For the text-containing cell, return its midpoint in (x, y) coordinate format. 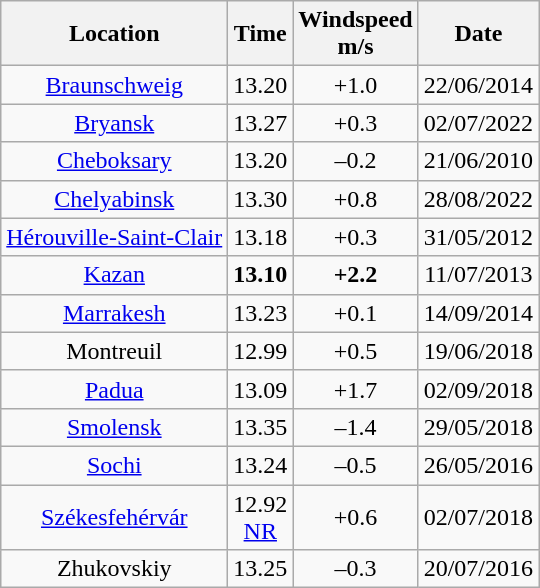
28/08/2022 (478, 199)
14/09/2014 (478, 313)
13.23 (260, 313)
Windspeedm/s (356, 34)
Székesfehérvár (114, 516)
Smolensk (114, 427)
Sochi (114, 465)
Padua (114, 389)
–0.3 (356, 569)
13.30 (260, 199)
02/09/2018 (478, 389)
13.27 (260, 123)
29/05/2018 (478, 427)
Marrakesh (114, 313)
+0.5 (356, 351)
+0.6 (356, 516)
12.99 (260, 351)
+0.8 (356, 199)
Location (114, 34)
–1.4 (356, 427)
13.35 (260, 427)
Zhukovskiy (114, 569)
Cheboksary (114, 161)
31/05/2012 (478, 237)
02/07/2018 (478, 516)
+2.2 (356, 275)
+1.0 (356, 85)
19/06/2018 (478, 351)
13.25 (260, 569)
13.09 (260, 389)
11/07/2013 (478, 275)
13.24 (260, 465)
Chelyabinsk (114, 199)
13.18 (260, 237)
13.10 (260, 275)
Braunschweig (114, 85)
Montreuil (114, 351)
12.92NR (260, 516)
Bryansk (114, 123)
+0.1 (356, 313)
Time (260, 34)
21/06/2010 (478, 161)
–0.5 (356, 465)
02/07/2022 (478, 123)
Date (478, 34)
Hérouville-Saint-Clair (114, 237)
Kazan (114, 275)
+1.7 (356, 389)
20/07/2016 (478, 569)
26/05/2016 (478, 465)
22/06/2014 (478, 85)
–0.2 (356, 161)
